Detect which cell encompasses the target text, then output its [x, y] center coordinate. 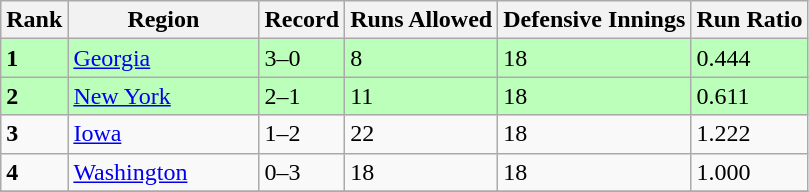
Record [302, 20]
3–0 [302, 58]
Iowa [164, 134]
Run Ratio [750, 20]
Georgia [164, 58]
0–3 [302, 172]
0.444 [750, 58]
Defensive Innings [594, 20]
Washington [164, 172]
0.611 [750, 96]
1–2 [302, 134]
3 [34, 134]
4 [34, 172]
2–1 [302, 96]
Rank [34, 20]
1.000 [750, 172]
Region [164, 20]
Runs Allowed [422, 20]
1 [34, 58]
New York [164, 96]
8 [422, 58]
2 [34, 96]
11 [422, 96]
22 [422, 134]
1.222 [750, 134]
